For the text-containing cell, return its midpoint in (X, Y) coordinate format. 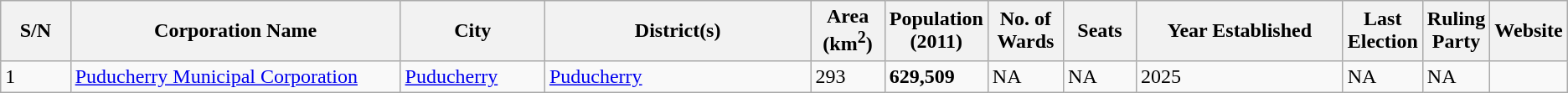
1 (35, 76)
Year Established (1240, 31)
Area (km2) (848, 31)
City (472, 31)
2025 (1240, 76)
Ruling Party (1456, 31)
Seats (1101, 31)
Last Election (1382, 31)
Population (2011) (936, 31)
629,509 (936, 76)
District(s) (677, 31)
No. of Wards (1025, 31)
Corporation Name (235, 31)
Puducherry Municipal Corporation (235, 76)
S/N (35, 31)
293 (848, 76)
Website (1529, 31)
